Extract the (x, y) coordinate from the center of the cell holding the provided text.  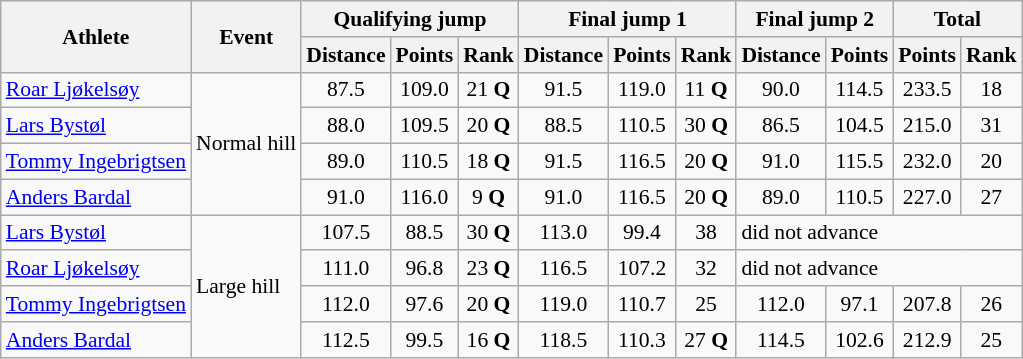
9 Q (488, 197)
11 Q (706, 90)
27 (992, 197)
212.9 (927, 340)
107.5 (346, 233)
99.5 (425, 340)
111.0 (346, 269)
Event (246, 36)
110.7 (642, 304)
Total (957, 19)
27 Q (706, 340)
96.8 (425, 269)
116.0 (425, 197)
23 Q (488, 269)
113.0 (564, 233)
87.5 (346, 90)
97.1 (860, 304)
207.8 (927, 304)
18 (992, 90)
16 Q (488, 340)
110.3 (642, 340)
115.5 (860, 162)
104.5 (860, 126)
227.0 (927, 197)
88.0 (346, 126)
102.6 (860, 340)
Athlete (96, 36)
18 Q (488, 162)
Large hill (246, 286)
109.5 (425, 126)
Final jump 2 (814, 19)
32 (706, 269)
215.0 (927, 126)
109.0 (425, 90)
90.0 (780, 90)
86.5 (780, 126)
Normal hill (246, 143)
107.2 (642, 269)
38 (706, 233)
Final jump 1 (628, 19)
233.5 (927, 90)
26 (992, 304)
97.6 (425, 304)
Qualifying jump (410, 19)
118.5 (564, 340)
20 (992, 162)
99.4 (642, 233)
112.5 (346, 340)
232.0 (927, 162)
21 Q (488, 90)
31 (992, 126)
